Scan for the cell matching the given text and deliver its [X, Y] coordinate at center. 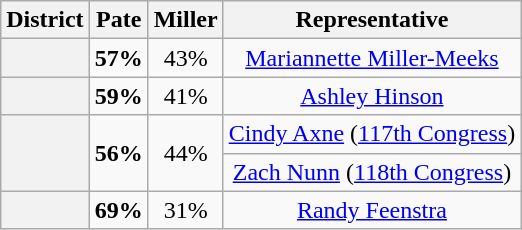
69% [118, 210]
44% [186, 153]
Mariannette Miller-Meeks [372, 58]
Pate [118, 20]
District [45, 20]
57% [118, 58]
Miller [186, 20]
43% [186, 58]
Representative [372, 20]
Cindy Axne (117th Congress) [372, 134]
41% [186, 96]
Ashley Hinson [372, 96]
Zach Nunn (118th Congress) [372, 172]
56% [118, 153]
Randy Feenstra [372, 210]
59% [118, 96]
31% [186, 210]
